Scan for the cell matching the given text and deliver its [X, Y] coordinate at center. 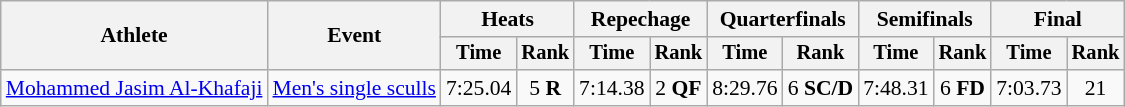
Athlete [134, 36]
7:25.04 [478, 88]
2 QF [679, 88]
8:29.76 [744, 88]
Men's single sculls [354, 88]
21 [1096, 88]
Event [354, 36]
Mohammed Jasim Al-Khafaji [134, 88]
Repechage [640, 19]
6 SC/D [821, 88]
Heats [508, 19]
Final [1058, 19]
7:03.73 [1028, 88]
7:48.31 [896, 88]
Semifinals [924, 19]
6 FD [963, 88]
7:14.38 [612, 88]
Quarterfinals [782, 19]
5 R [545, 88]
